Return (X, Y) of the center of cell containing provided text 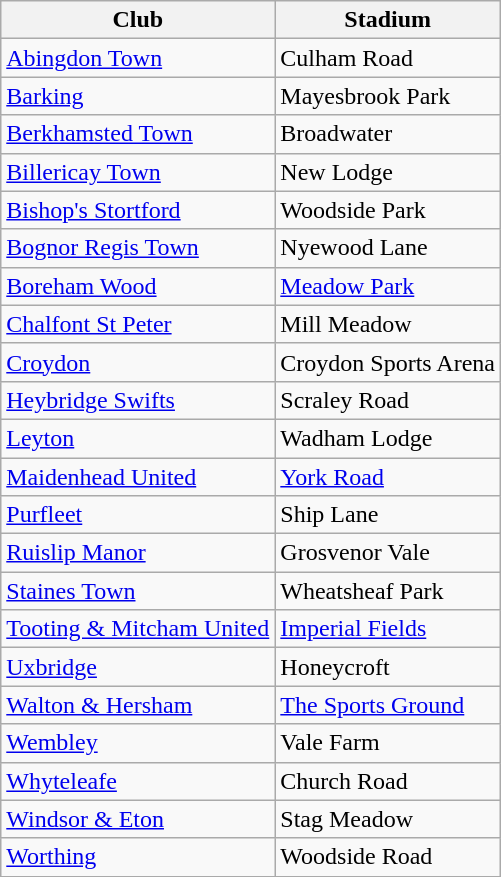
Broadwater (388, 134)
Heybridge Swifts (138, 400)
Mill Meadow (388, 324)
Church Road (388, 781)
Grosvenor Vale (388, 553)
Barking (138, 96)
Imperial Fields (388, 629)
Tooting & Mitcham United (138, 629)
Bishop's Stortford (138, 210)
Ship Lane (388, 515)
Bognor Regis Town (138, 248)
Billericay Town (138, 172)
Wembley (138, 743)
Stag Meadow (388, 819)
The Sports Ground (388, 705)
Wadham Lodge (388, 438)
New Lodge (388, 172)
Uxbridge (138, 667)
Vale Farm (388, 743)
Mayesbrook Park (388, 96)
Wheatsheaf Park (388, 591)
Staines Town (138, 591)
Walton & Hersham (138, 705)
Woodside Park (388, 210)
York Road (388, 477)
Whyteleafe (138, 781)
Windsor & Eton (138, 819)
Meadow Park (388, 286)
Croydon (138, 362)
Worthing (138, 857)
Honeycroft (388, 667)
Purfleet (138, 515)
Abingdon Town (138, 58)
Nyewood Lane (388, 248)
Ruislip Manor (138, 553)
Leyton (138, 438)
Club (138, 20)
Woodside Road (388, 857)
Berkhamsted Town (138, 134)
Croydon Sports Arena (388, 362)
Scraley Road (388, 400)
Chalfont St Peter (138, 324)
Stadium (388, 20)
Culham Road (388, 58)
Boreham Wood (138, 286)
Maidenhead United (138, 477)
